Determine the [X, Y] coordinate at the center of the cell enclosing the given text.  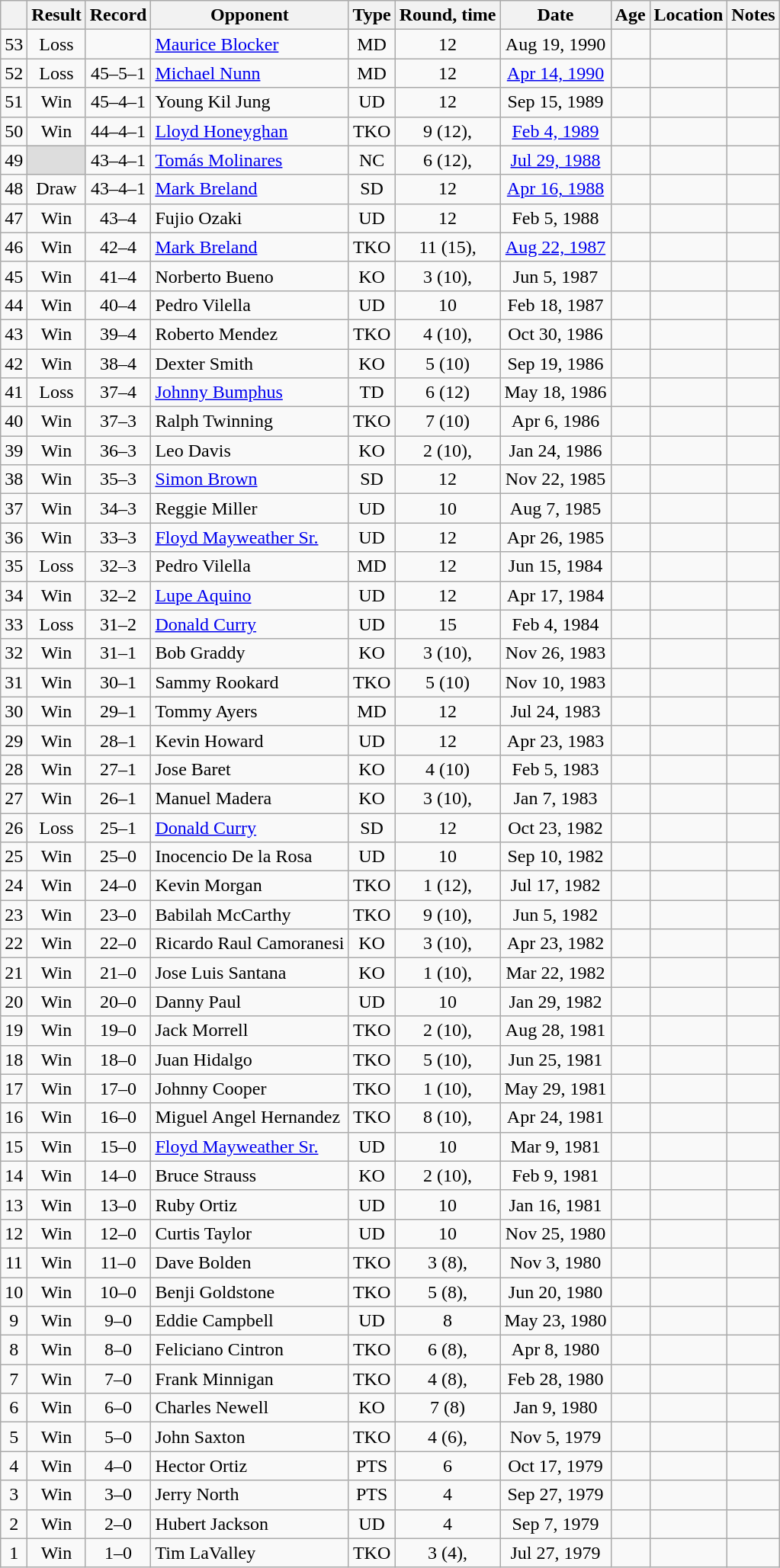
Sep 10, 1982 [555, 857]
18–0 [118, 1060]
Type [372, 15]
Inocencio De la Rosa [250, 857]
Date [555, 15]
33 [14, 624]
Nov 25, 1980 [555, 1233]
5–0 [118, 1437]
44 [14, 305]
40 [14, 422]
1–0 [118, 1553]
31 [14, 682]
10–0 [118, 1292]
Jan 29, 1982 [555, 1002]
49 [14, 160]
Hector Ortiz [250, 1466]
Nov 22, 1985 [555, 479]
Jan 16, 1981 [555, 1204]
Hubert Jackson [250, 1524]
5 (10), [448, 1060]
Draw [56, 189]
29–1 [118, 711]
NC [372, 160]
14–0 [118, 1175]
17 [14, 1089]
21–0 [118, 973]
Frank Minnigan [250, 1379]
3 (4), [448, 1553]
Kevin Morgan [250, 886]
23 [14, 915]
Record [118, 15]
4 (6), [448, 1437]
Bob Graddy [250, 653]
22 [14, 944]
Feb 4, 1989 [555, 131]
Feb 18, 1987 [555, 305]
6 (8), [448, 1350]
Ruby Ortiz [250, 1204]
1 (12), [448, 886]
Mar 9, 1981 [555, 1146]
Sammy Rookard [250, 682]
48 [14, 189]
Dexter Smith [250, 364]
36 [14, 537]
Jan 9, 1980 [555, 1408]
24–0 [118, 886]
Notes [753, 15]
1 [14, 1553]
41–4 [118, 276]
Result [56, 15]
27–1 [118, 769]
3 (8), [448, 1262]
6–0 [118, 1408]
May 23, 1980 [555, 1321]
40–4 [118, 305]
16–0 [118, 1117]
Feb 5, 1988 [555, 218]
4–0 [118, 1466]
27 [14, 798]
45–5–1 [118, 73]
19 [14, 1031]
Young Kil Jung [250, 102]
Mar 22, 1982 [555, 973]
Jun 5, 1987 [555, 276]
Juan Hidalgo [250, 1060]
Nov 10, 1983 [555, 682]
Jack Morrell [250, 1031]
11 (15), [448, 247]
11–0 [118, 1262]
28 [14, 769]
16 [14, 1117]
35 [14, 566]
Sep 19, 1986 [555, 364]
32–2 [118, 595]
Aug 19, 1990 [555, 44]
Round, time [448, 15]
9 [14, 1321]
45–4–1 [118, 102]
Jul 29, 1988 [555, 160]
Tomás Molinares [250, 160]
Babilah McCarthy [250, 915]
Aug 22, 1987 [555, 247]
Leo Davis [250, 451]
Maurice Blocker [250, 44]
Nov 26, 1983 [555, 653]
5 [14, 1437]
Lloyd Honeyghan [250, 131]
Johnny Bumphus [250, 393]
29 [14, 740]
21 [14, 973]
44–4–1 [118, 131]
6 (12), [448, 160]
4 (10), [448, 334]
19–0 [118, 1031]
36–3 [118, 451]
Location [689, 15]
Jul 17, 1982 [555, 886]
Jun 15, 1984 [555, 566]
Apr 6, 1986 [555, 422]
13 [14, 1204]
8–0 [118, 1350]
Jun 5, 1982 [555, 915]
46 [14, 247]
Nov 3, 1980 [555, 1262]
39 [14, 451]
May 18, 1986 [555, 393]
51 [14, 102]
Aug 28, 1981 [555, 1031]
Jun 25, 1981 [555, 1060]
26 [14, 827]
7 (10) [448, 422]
Jun 20, 1980 [555, 1292]
53 [14, 44]
42 [14, 364]
Simon Brown [250, 479]
7 (8) [448, 1408]
9 (12), [448, 131]
5 (8), [448, 1292]
Jul 27, 1979 [555, 1553]
Lupe Aquino [250, 595]
23–0 [118, 915]
Curtis Taylor [250, 1233]
11 [14, 1262]
Apr 24, 1981 [555, 1117]
20–0 [118, 1002]
7 [14, 1379]
Apr 23, 1983 [555, 740]
Feb 4, 1984 [555, 624]
2 [14, 1524]
35–3 [118, 479]
32 [14, 653]
38 [14, 479]
TD [372, 393]
20 [14, 1002]
6 (12) [448, 393]
Miguel Angel Hernandez [250, 1117]
May 29, 1981 [555, 1089]
Johnny Cooper [250, 1089]
Tim LaValley [250, 1553]
Michael Nunn [250, 73]
14 [14, 1175]
Feb 5, 1983 [555, 769]
18 [14, 1060]
Oct 23, 1982 [555, 827]
32–3 [118, 566]
2–0 [118, 1524]
Eddie Campbell [250, 1321]
7–0 [118, 1379]
47 [14, 218]
26–1 [118, 798]
24 [14, 886]
Charles Newell [250, 1408]
15–0 [118, 1146]
Kevin Howard [250, 740]
Tommy Ayers [250, 711]
33–3 [118, 537]
43 [14, 334]
38–4 [118, 364]
37–3 [118, 422]
Sep 27, 1979 [555, 1495]
4 (8), [448, 1379]
Age [630, 15]
Norberto Bueno [250, 276]
9–0 [118, 1321]
Danny Paul [250, 1002]
Apr 8, 1980 [555, 1350]
45 [14, 276]
17–0 [118, 1089]
Feliciano Cintron [250, 1350]
Jan 24, 1986 [555, 451]
John Saxton [250, 1437]
3 [14, 1495]
37–4 [118, 393]
4 (10) [448, 769]
42–4 [118, 247]
Opponent [250, 15]
Jul 24, 1983 [555, 711]
25–0 [118, 857]
Apr 23, 1982 [555, 944]
Fujio Ozaki [250, 218]
Aug 7, 1985 [555, 508]
Ricardo Raul Camoranesi [250, 944]
Jose Baret [250, 769]
Nov 5, 1979 [555, 1437]
Ralph Twinning [250, 422]
Apr 14, 1990 [555, 73]
3–0 [118, 1495]
12–0 [118, 1233]
13–0 [118, 1204]
31–2 [118, 624]
41 [14, 393]
Apr 16, 1988 [555, 189]
43–4 [118, 218]
Dave Bolden [250, 1262]
34 [14, 595]
Sep 7, 1979 [555, 1524]
Bruce Strauss [250, 1175]
39–4 [118, 334]
Jan 7, 1983 [555, 798]
30 [14, 711]
37 [14, 508]
28–1 [118, 740]
Oct 30, 1986 [555, 334]
Sep 15, 1989 [555, 102]
30–1 [118, 682]
Manuel Madera [250, 798]
25–1 [118, 827]
Benji Goldstone [250, 1292]
Apr 17, 1984 [555, 595]
25 [14, 857]
31–1 [118, 653]
8 (10), [448, 1117]
Jerry North [250, 1495]
Oct 17, 1979 [555, 1466]
Roberto Mendez [250, 334]
Apr 26, 1985 [555, 537]
Feb 28, 1980 [555, 1379]
Reggie Miller [250, 508]
50 [14, 131]
Jose Luis Santana [250, 973]
Feb 9, 1981 [555, 1175]
34–3 [118, 508]
9 (10), [448, 915]
22–0 [118, 944]
52 [14, 73]
